For the text-containing cell, return its midpoint in (x, y) coordinate format. 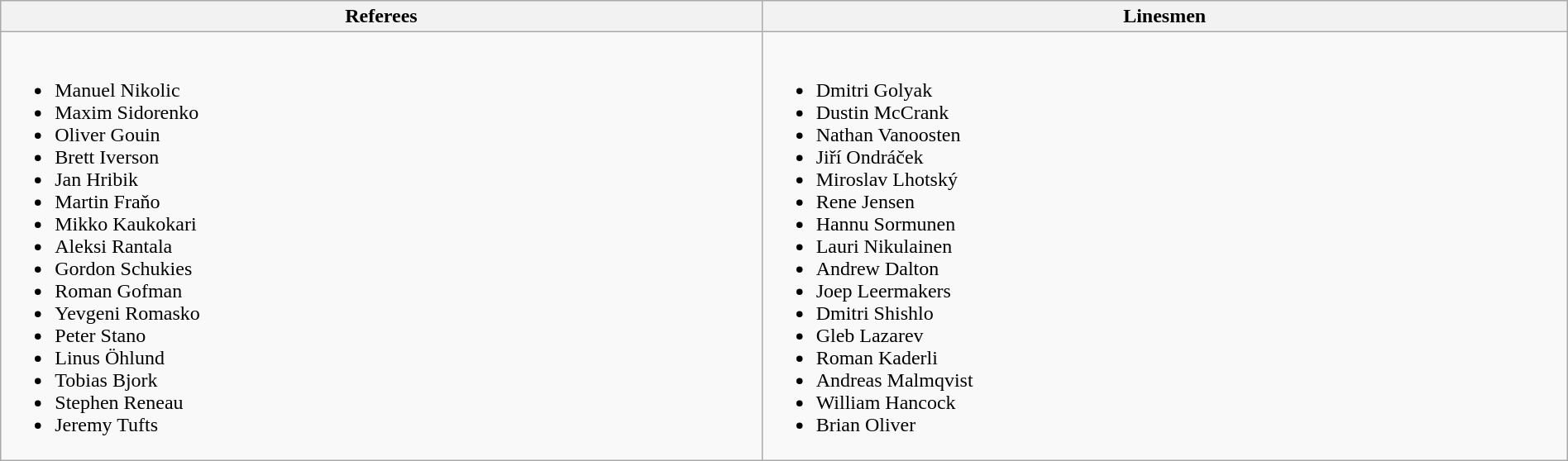
Referees (381, 17)
Linesmen (1164, 17)
